Locate the cell with the specified text and output its (x, y) center coordinate. 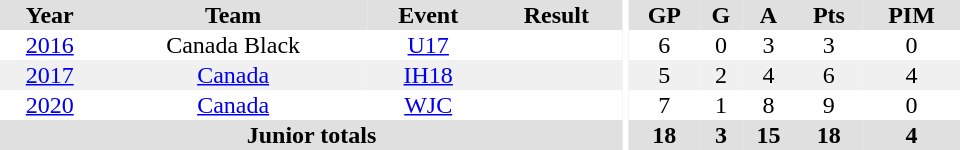
WJC (428, 105)
A (768, 15)
GP (664, 15)
8 (768, 105)
9 (829, 105)
2017 (50, 75)
5 (664, 75)
U17 (428, 45)
2016 (50, 45)
Team (234, 15)
Junior totals (312, 135)
IH18 (428, 75)
PIM (912, 15)
2020 (50, 105)
7 (664, 105)
Event (428, 15)
Canada Black (234, 45)
G (721, 15)
Result (556, 15)
Year (50, 15)
1 (721, 105)
Pts (829, 15)
15 (768, 135)
2 (721, 75)
